Scan for the cell matching the given text and deliver its (x, y) coordinate at center. 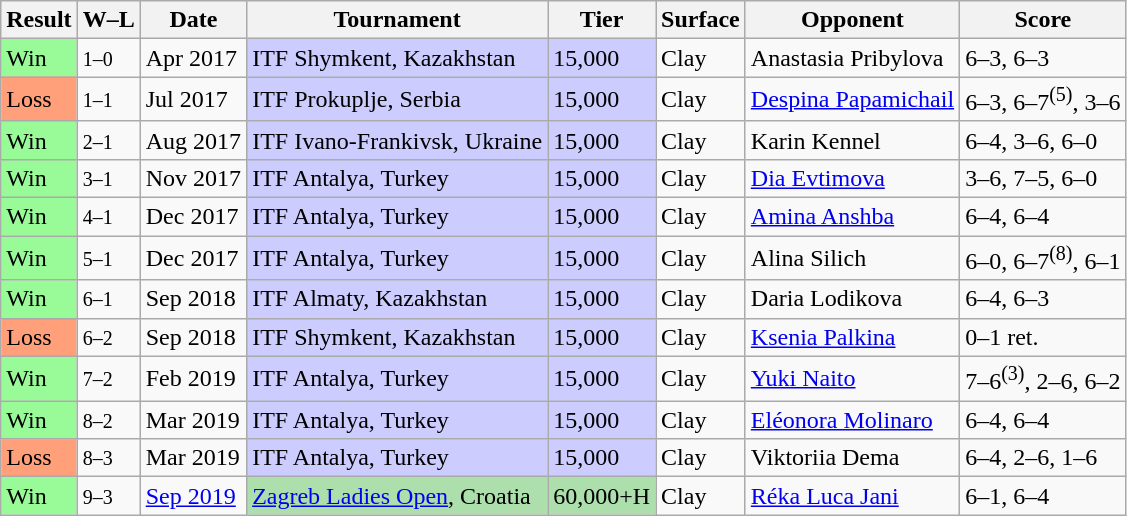
Surface (701, 20)
Opponent (852, 20)
Amina Anshba (852, 217)
W–L (108, 20)
0–1 ret. (1043, 337)
6–4, 2–6, 1–6 (1043, 458)
ITF Prokuplje, Serbia (398, 100)
6–1, 6–4 (1043, 496)
3–1 (108, 178)
Result (39, 20)
4–1 (108, 217)
Tier (602, 20)
Zagreb Ladies Open, Croatia (398, 496)
6–1 (108, 299)
Anastasia Pribylova (852, 58)
Sep 2019 (193, 496)
8–3 (108, 458)
6–3, 6–7(5), 3–6 (1043, 100)
6–0, 6–7(8), 6–1 (1043, 258)
6–4, 6–3 (1043, 299)
ITF Almaty, Kazakhstan (398, 299)
Apr 2017 (193, 58)
Yuki Naito (852, 378)
7–6(3), 2–6, 6–2 (1043, 378)
Score (1043, 20)
3–6, 7–5, 6–0 (1043, 178)
Réka Luca Jani (852, 496)
1–1 (108, 100)
ITF Ivano-Frankivsk, Ukraine (398, 140)
Viktoriia Dema (852, 458)
Jul 2017 (193, 100)
Date (193, 20)
7–2 (108, 378)
6–2 (108, 337)
1–0 (108, 58)
2–1 (108, 140)
Feb 2019 (193, 378)
Despina Papamichail (852, 100)
5–1 (108, 258)
6–4, 3–6, 6–0 (1043, 140)
Nov 2017 (193, 178)
9–3 (108, 496)
Eléonora Molinaro (852, 420)
60,000+H (602, 496)
Dia Evtimova (852, 178)
Tournament (398, 20)
Karin Kennel (852, 140)
Daria Lodikova (852, 299)
Ksenia Palkina (852, 337)
Alina Silich (852, 258)
8–2 (108, 420)
6–3, 6–3 (1043, 58)
Aug 2017 (193, 140)
